Capture the cell that displays the provided text and extract its (X, Y) central coordinate. 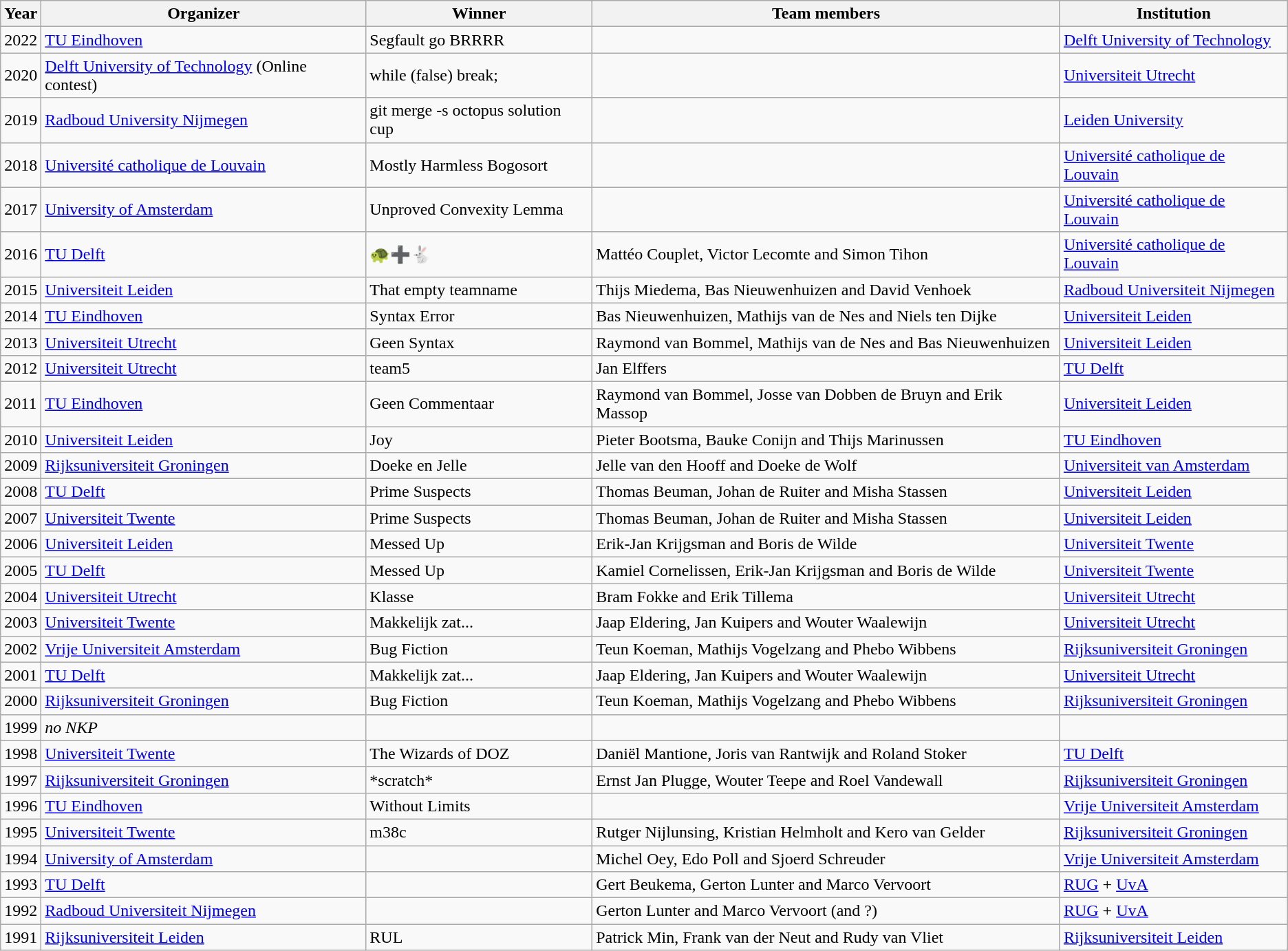
That empty teamname (479, 290)
2002 (21, 649)
1992 (21, 911)
Delft University of Technology (Online contest) (204, 76)
The Wizards of DOZ (479, 754)
Pieter Bootsma, Bauke Conijn and Thijs Marinussen (826, 440)
team5 (479, 368)
Doeke en Jelle (479, 466)
2005 (21, 570)
Gerton Lunter and Marco Vervoort (and ?) (826, 911)
1996 (21, 806)
2011 (21, 403)
2007 (21, 518)
Bas Nieuwenhuizen, Mathijs van de Nes and Niels ten Dijke (826, 316)
2012 (21, 368)
Gert Beukema, Gerton Lunter and Marco Vervoort (826, 885)
1995 (21, 832)
Joy (479, 440)
2015 (21, 290)
Syntax Error (479, 316)
Daniël Mantione, Joris van Rantwijk and Roland Stoker (826, 754)
2013 (21, 342)
2019 (21, 120)
no NKP (204, 727)
Geen Commentaar (479, 403)
Patrick Min, Frank van der Neut and Rudy van Vliet (826, 937)
1998 (21, 754)
2022 (21, 40)
Delft University of Technology (1174, 40)
Erik-Jan Krijgsman and Boris de Wilde (826, 544)
Organizer (204, 14)
1991 (21, 937)
Thijs Miedema, Bas Nieuwenhuizen and David Venhoek (826, 290)
2000 (21, 701)
Klasse (479, 597)
2010 (21, 440)
Winner (479, 14)
Mostly Harmless Bogosort (479, 165)
2004 (21, 597)
2016 (21, 255)
Kamiel Cornelissen, Erik-Jan Krijgsman and Boris de Wilde (826, 570)
Without Limits (479, 806)
Leiden University (1174, 120)
Segfault go BRRRR (479, 40)
2014 (21, 316)
2001 (21, 675)
Geen Syntax (479, 342)
Universiteit van Amsterdam (1174, 466)
Bram Fokke and Erik Tillema (826, 597)
2003 (21, 623)
1997 (21, 780)
1999 (21, 727)
Raymond van Bommel, Mathijs van de Nes and Bas Nieuwenhuizen (826, 342)
m38c (479, 832)
2018 (21, 165)
2009 (21, 466)
2020 (21, 76)
🐢➕🐇 (479, 255)
Institution (1174, 14)
Team members (826, 14)
*scratch* (479, 780)
1993 (21, 885)
while (false) break; (479, 76)
RUL (479, 937)
Mattéo Couplet, Victor Lecomte and Simon Tihon (826, 255)
git merge -s octopus solution cup (479, 120)
Year (21, 14)
Rutger Nijlunsing, Kristian Helmholt and Kero van Gelder (826, 832)
Radboud University Nijmegen (204, 120)
2006 (21, 544)
2017 (21, 209)
Unproved Convexity Lemma (479, 209)
Jan Elffers (826, 368)
2008 (21, 492)
Ernst Jan Plugge, Wouter Teepe and Roel Vandewall (826, 780)
1994 (21, 858)
Jelle van den Hooff and Doeke de Wolf (826, 466)
Michel Oey, Edo Poll and Sjoerd Schreuder (826, 858)
Raymond van Bommel, Josse van Dobben de Bruyn and Erik Massop (826, 403)
